Search for the cell housing the specified text and yield its [X, Y] center coordinate. 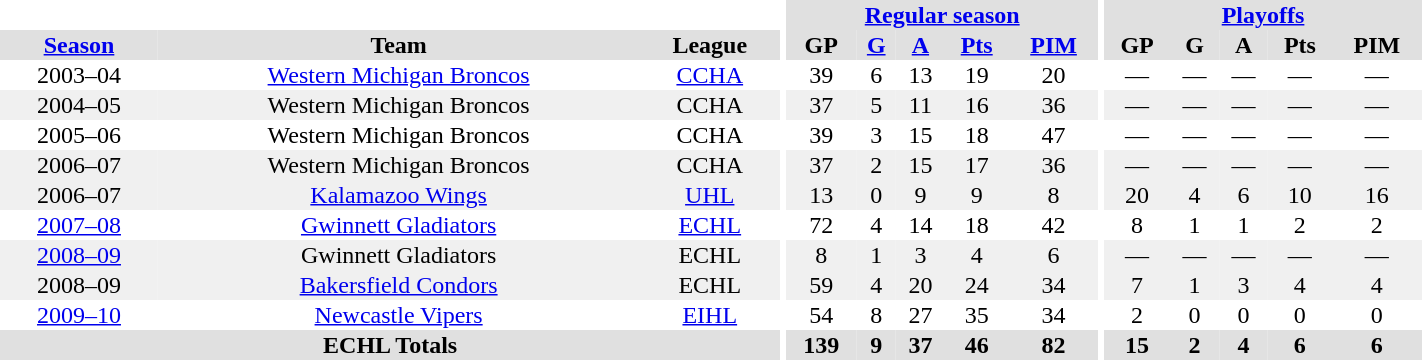
Playoffs [1263, 15]
ECHL Totals [390, 345]
Team [398, 45]
2003–04 [79, 75]
27 [920, 315]
35 [977, 315]
59 [822, 285]
17 [977, 165]
2009–10 [79, 315]
11 [920, 105]
47 [1053, 135]
UHL [710, 195]
72 [822, 225]
2007–08 [79, 225]
24 [977, 285]
42 [1053, 225]
2004–05 [79, 105]
19 [977, 75]
46 [977, 345]
7 [1137, 285]
14 [920, 225]
EIHL [710, 315]
82 [1053, 345]
Regular season [942, 15]
League [710, 45]
Kalamazoo Wings [398, 195]
5 [876, 105]
2005–06 [79, 135]
10 [1300, 195]
Bakersfield Condors [398, 285]
139 [822, 345]
Season [79, 45]
54 [822, 315]
Newcastle Vipers [398, 315]
